Locate the cell with the specified text and output its (x, y) center coordinate. 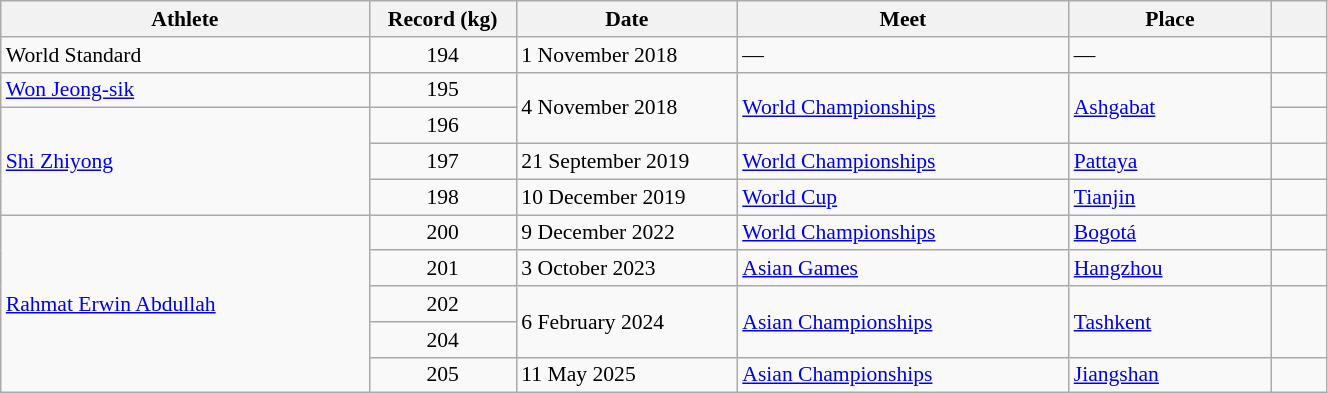
Tashkent (1170, 322)
World Cup (902, 197)
Rahmat Erwin Abdullah (185, 304)
204 (442, 340)
1 November 2018 (626, 55)
Meet (902, 19)
Ashgabat (1170, 108)
195 (442, 90)
194 (442, 55)
198 (442, 197)
196 (442, 126)
Asian Games (902, 269)
Date (626, 19)
202 (442, 304)
World Standard (185, 55)
11 May 2025 (626, 375)
205 (442, 375)
Record (kg) (442, 19)
201 (442, 269)
9 December 2022 (626, 233)
Place (1170, 19)
200 (442, 233)
Pattaya (1170, 162)
6 February 2024 (626, 322)
10 December 2019 (626, 197)
Athlete (185, 19)
Tianjin (1170, 197)
Shi Zhiyong (185, 162)
3 October 2023 (626, 269)
197 (442, 162)
4 November 2018 (626, 108)
Won Jeong-sik (185, 90)
Bogotá (1170, 233)
Hangzhou (1170, 269)
21 September 2019 (626, 162)
Jiangshan (1170, 375)
